Identify which cell holds the provided text, then report its [x, y] central coordinate. 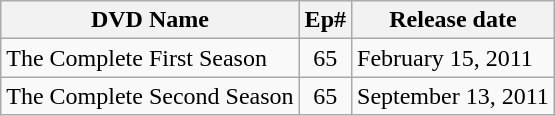
The Complete Second Season [150, 96]
September 13, 2011 [454, 96]
The Complete First Season [150, 58]
Release date [454, 20]
Ep# [325, 20]
DVD Name [150, 20]
February 15, 2011 [454, 58]
